Detect which cell encompasses the target text, then output its [x, y] center coordinate. 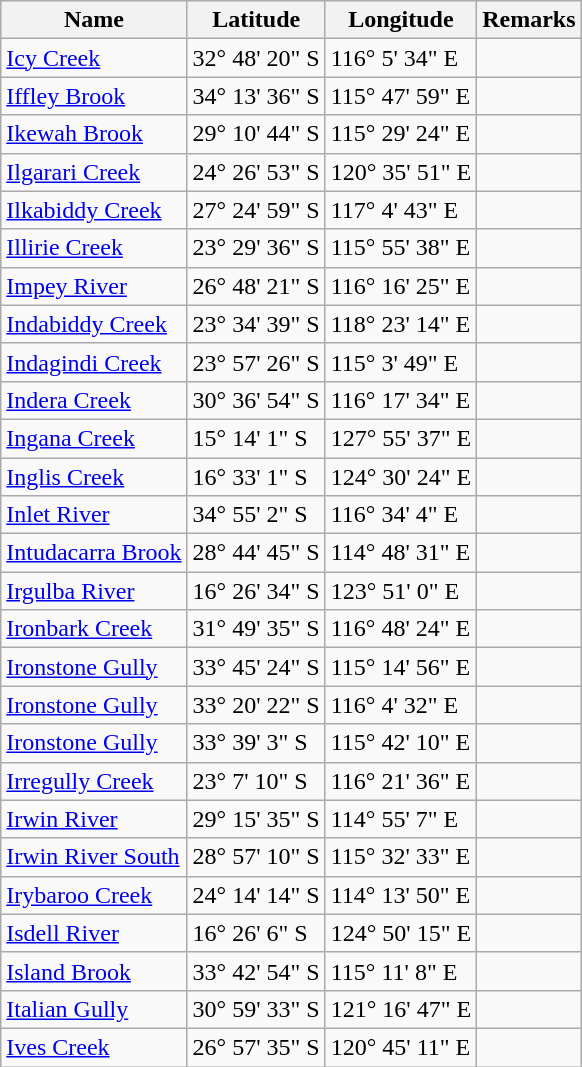
23° 7' 10" S [256, 781]
116° 5' 34" E [400, 58]
Ives Creek [94, 1047]
Irgulba River [94, 591]
116° 21' 36" E [400, 781]
Inglis Creek [94, 477]
26° 48' 21" S [256, 286]
115° 42' 10" E [400, 743]
Ilkabiddy Creek [94, 210]
116° 4' 32" E [400, 705]
114° 55' 7" E [400, 819]
29° 15' 35" S [256, 819]
115° 32' 33" E [400, 857]
33° 39' 3" S [256, 743]
Isdell River [94, 933]
115° 11' 8" E [400, 971]
16° 26' 34" S [256, 591]
Latitude [256, 20]
Name [94, 20]
Iffley Brook [94, 96]
Ingana Creek [94, 438]
Intudacarra Brook [94, 553]
116° 48' 24" E [400, 629]
23° 29' 36" S [256, 248]
115° 14' 56" E [400, 667]
116° 34' 4" E [400, 515]
Inlet River [94, 515]
Indera Creek [94, 400]
32° 48' 20" S [256, 58]
16° 33' 1" S [256, 477]
115° 47' 59" E [400, 96]
116° 16' 25" E [400, 286]
34° 55' 2" S [256, 515]
33° 42' 54" S [256, 971]
Icy Creek [94, 58]
33° 20' 22" S [256, 705]
33° 45' 24" S [256, 667]
16° 26' 6" S [256, 933]
123° 51' 0" E [400, 591]
30° 59' 33" S [256, 1009]
28° 57' 10" S [256, 857]
117° 4' 43" E [400, 210]
124° 50' 15" E [400, 933]
120° 45' 11" E [400, 1047]
Longitude [400, 20]
Irregully Creek [94, 781]
23° 34' 39" S [256, 324]
28° 44' 45" S [256, 553]
127° 55' 37" E [400, 438]
Indagindi Creek [94, 362]
24° 26' 53" S [256, 172]
116° 17' 34" E [400, 400]
Irwin River [94, 819]
34° 13' 36" S [256, 96]
Irwin River South [94, 857]
124° 30' 24" E [400, 477]
Ilgarari Creek [94, 172]
Remarks [529, 20]
115° 55' 38" E [400, 248]
115° 29' 24" E [400, 134]
Italian Gully [94, 1009]
Ikewah Brook [94, 134]
15° 14' 1" S [256, 438]
24° 14' 14" S [256, 895]
121° 16' 47" E [400, 1009]
31° 49' 35" S [256, 629]
118° 23' 14" E [400, 324]
27° 24' 59" S [256, 210]
26° 57' 35" S [256, 1047]
Illirie Creek [94, 248]
115° 3' 49" E [400, 362]
114° 48' 31" E [400, 553]
Island Brook [94, 971]
Indabiddy Creek [94, 324]
29° 10' 44" S [256, 134]
30° 36' 54" S [256, 400]
Ironbark Creek [94, 629]
Impey River [94, 286]
23° 57' 26" S [256, 362]
Irybaroo Creek [94, 895]
114° 13' 50" E [400, 895]
120° 35' 51" E [400, 172]
